Determine the (X, Y) coordinate at the center of the cell enclosing the given text.  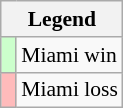
Miami loss (70, 90)
Miami win (70, 55)
Legend (62, 19)
